Scan for the cell matching the given text and deliver its (X, Y) coordinate at center. 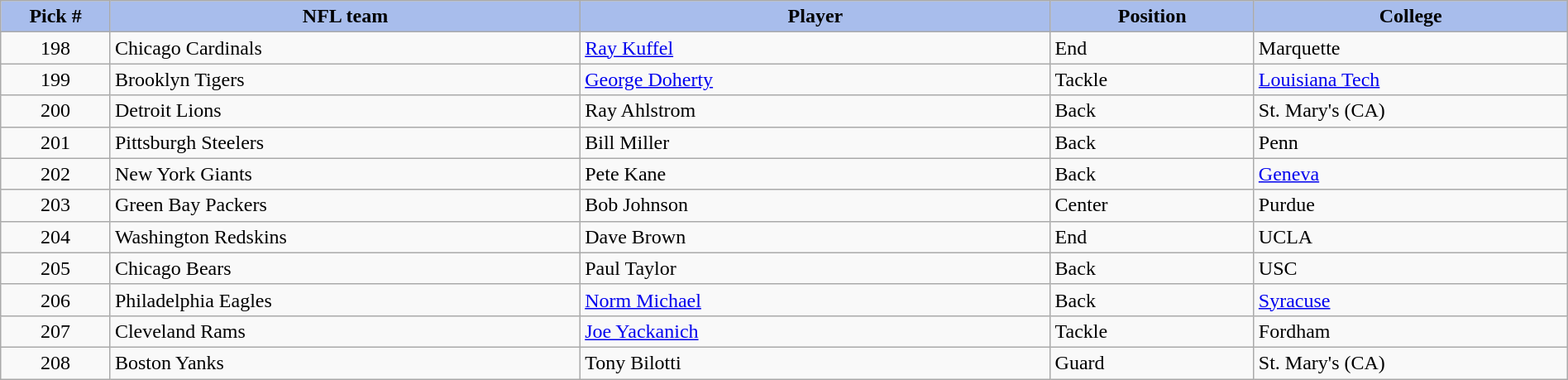
Philadelphia Eagles (345, 300)
USC (1411, 268)
206 (56, 300)
Norm Michael (815, 300)
George Doherty (815, 79)
Center (1152, 205)
Ray Ahlstrom (815, 111)
Bill Miller (815, 142)
207 (56, 331)
Brooklyn Tigers (345, 79)
Fordham (1411, 331)
Chicago Bears (345, 268)
NFL team (345, 17)
200 (56, 111)
UCLA (1411, 237)
Player (815, 17)
Green Bay Packers (345, 205)
Pete Kane (815, 174)
Purdue (1411, 205)
Ray Kuffel (815, 48)
Detroit Lions (345, 111)
Position (1152, 17)
204 (56, 237)
203 (56, 205)
Pittsburgh Steelers (345, 142)
Marquette (1411, 48)
Guard (1152, 363)
Pick # (56, 17)
Chicago Cardinals (345, 48)
199 (56, 79)
Boston Yanks (345, 363)
205 (56, 268)
Cleveland Rams (345, 331)
College (1411, 17)
202 (56, 174)
201 (56, 142)
Bob Johnson (815, 205)
208 (56, 363)
Dave Brown (815, 237)
Paul Taylor (815, 268)
Penn (1411, 142)
Geneva (1411, 174)
198 (56, 48)
New York Giants (345, 174)
Syracuse (1411, 300)
Tony Bilotti (815, 363)
Washington Redskins (345, 237)
Louisiana Tech (1411, 79)
Joe Yackanich (815, 331)
